Locate the cell with the specified text and output its [x, y] center coordinate. 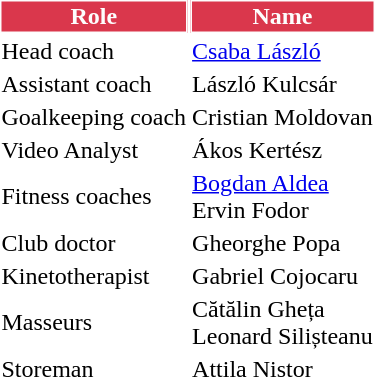
Bogdan Aldea Ervin Fodor [283, 196]
Assistant coach [94, 84]
Goalkeeping coach [94, 117]
Club doctor [94, 243]
Name [283, 16]
Cătălin Gheța Leonard Silișteanu [283, 322]
László Kulcsár [283, 84]
Csaba László [283, 51]
Video Analyst [94, 150]
Head coach [94, 51]
Gheorghe Popa [283, 243]
Gabriel Cojocaru [283, 276]
Ákos Kertész [283, 150]
Kinetotherapist [94, 276]
Fitness coaches [94, 196]
Role [94, 16]
Cristian Moldovan [283, 117]
Masseurs [94, 322]
